For the text-containing cell, return its midpoint in [x, y] coordinate format. 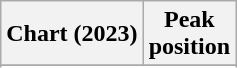
Chart (2023) [72, 34]
Peakposition [189, 34]
